Extract the (x, y) coordinate from the center of the cell holding the provided text.  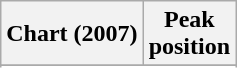
Peak position (189, 34)
Chart (2007) (72, 34)
